Return (X, Y) of the center of cell containing provided text 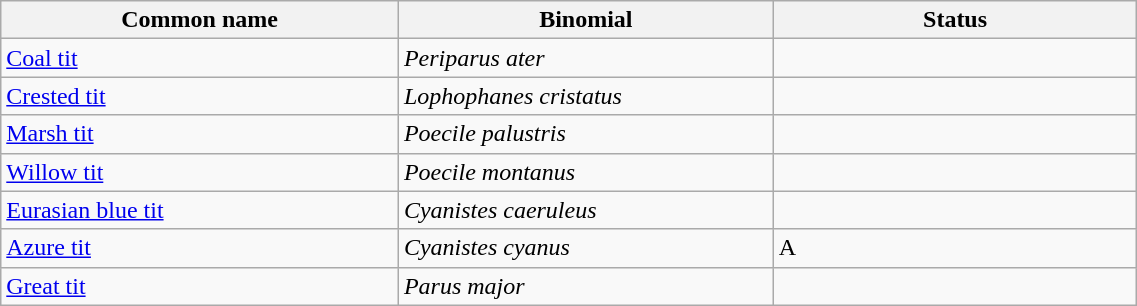
Lophophanes cristatus (586, 96)
Azure tit (200, 248)
Great tit (200, 286)
Binomial (586, 20)
A (955, 248)
Poecile montanus (586, 172)
Coal tit (200, 58)
Status (955, 20)
Crested tit (200, 96)
Cyanistes cyanus (586, 248)
Periparus ater (586, 58)
Eurasian blue tit (200, 210)
Cyanistes caeruleus (586, 210)
Poecile palustris (586, 134)
Common name (200, 20)
Parus major (586, 286)
Willow tit (200, 172)
Marsh tit (200, 134)
